Capture the cell that displays the provided text and extract its (x, y) central coordinate. 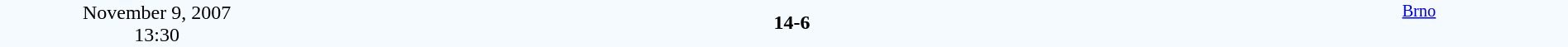
November 9, 200713:30 (157, 23)
Brno (1419, 23)
14-6 (791, 22)
